Identify which cell holds the provided text, then report its [X, Y] central coordinate. 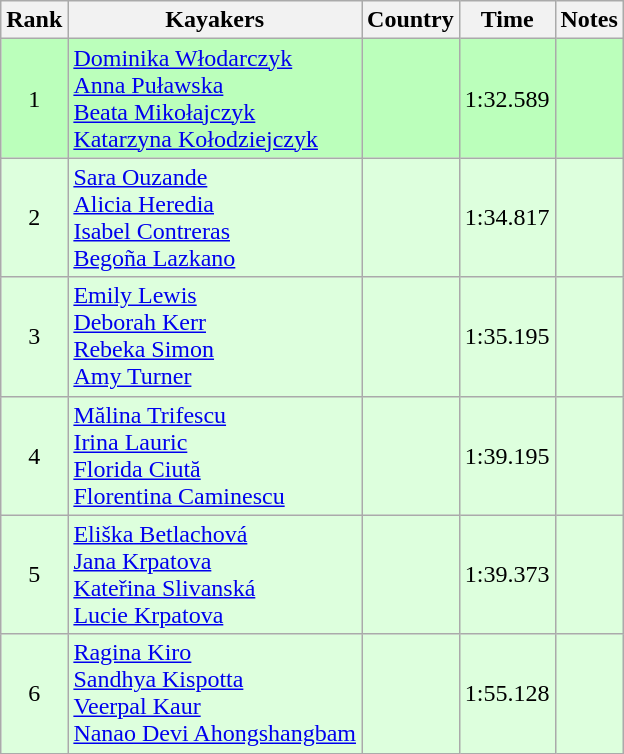
1:39.195 [507, 456]
1:39.373 [507, 574]
Mălina TrifescuIrina LauricFlorida CiutăFlorentina Caminescu [215, 456]
1 [34, 98]
Rank [34, 20]
5 [34, 574]
Notes [589, 20]
Kayakers [215, 20]
1:34.817 [507, 218]
1:35.195 [507, 336]
Eliška BetlachováJana KrpatovaKateřina SlivanskáLucie Krpatova [215, 574]
Dominika WłodarczykAnna PuławskaBeata MikołajczykKatarzyna Kołodziejczyk [215, 98]
Emily LewisDeborah KerrRebeka SimonAmy Turner [215, 336]
1:32.589 [507, 98]
6 [34, 694]
Sara OuzandeAlicia HerediaIsabel ContrerasBegoña Lazkano [215, 218]
Ragina KiroSandhya KispottaVeerpal KaurNanao Devi Ahongshangbam [215, 694]
Time [507, 20]
2 [34, 218]
1:55.128 [507, 694]
Country [411, 20]
3 [34, 336]
4 [34, 456]
